Return [X, Y] of the center of cell containing provided text 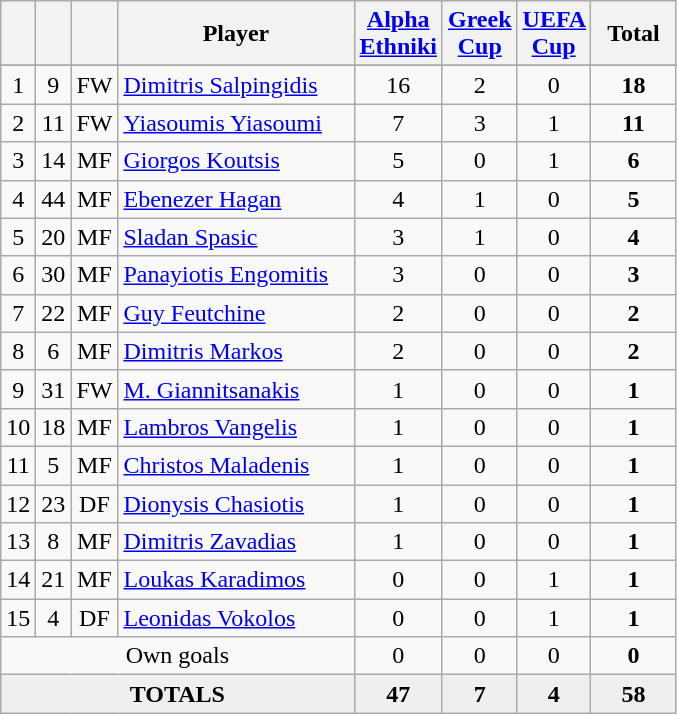
Total [633, 34]
20 [54, 237]
TOTALS [178, 694]
58 [633, 694]
Loukas Karadimos [236, 580]
12 [18, 503]
Dimitris Salpingidis [236, 85]
Giorgos Koutsis [236, 161]
Own goals [178, 656]
Ebenezer Hagan [236, 199]
16 [398, 85]
10 [18, 427]
Christos Maladenis [236, 465]
Dionysis Chasiotis [236, 503]
31 [54, 389]
Panayiotis Engomitis [236, 275]
15 [18, 618]
Yiasoumis Yiasoumi [236, 123]
M. Giannitsanakis [236, 389]
23 [54, 503]
UEFA Cup [554, 34]
Dimitris Markos [236, 351]
Player [236, 34]
30 [54, 275]
Greek Cup [480, 34]
Sladan Spasic [236, 237]
13 [18, 542]
22 [54, 313]
Guy Feutchine [236, 313]
47 [398, 694]
Alpha Ethniki [398, 34]
Leonidas Vokolos [236, 618]
44 [54, 199]
Dimitris Zavadias [236, 542]
21 [54, 580]
Lambros Vangelis [236, 427]
